Find where the given text appears and provide that cell's center as (X, Y) coordinate. 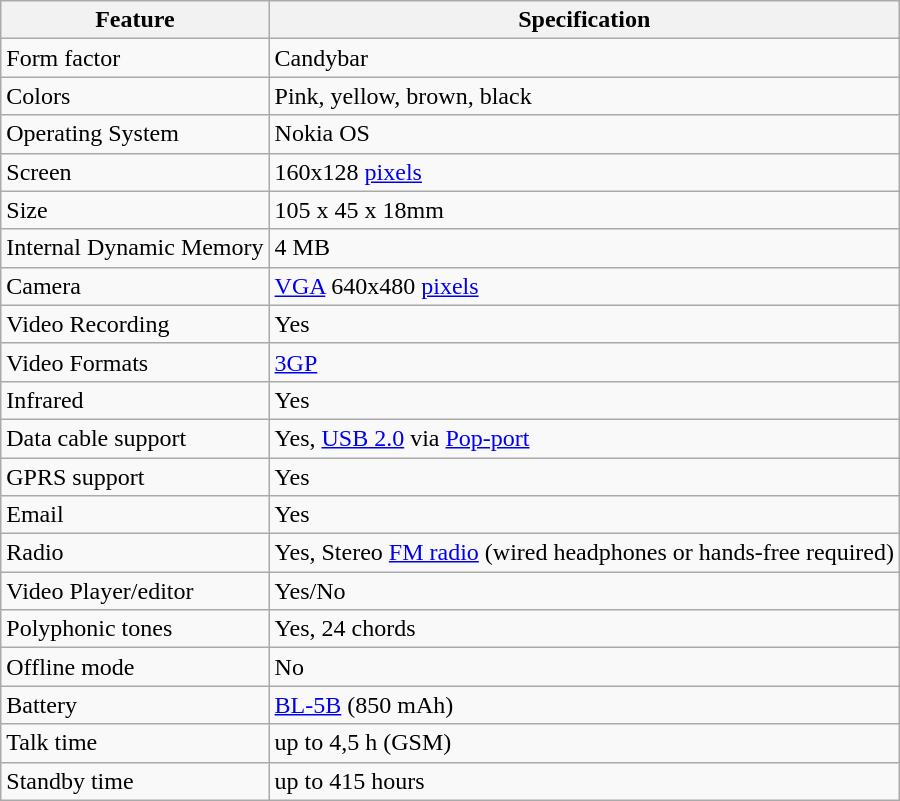
Nokia OS (584, 134)
up to 415 hours (584, 781)
Pink, yellow, brown, black (584, 96)
Video Formats (135, 362)
160x128 pixels (584, 172)
No (584, 667)
Colors (135, 96)
Yes, Stereo FM radio (wired headphones or hands-free required) (584, 553)
Polyphonic tones (135, 629)
105 x 45 x 18mm (584, 210)
Battery (135, 705)
Camera (135, 286)
Offline mode (135, 667)
Data cable support (135, 438)
Size (135, 210)
Feature (135, 20)
BL-5B (850 mAh) (584, 705)
Video Recording (135, 324)
Operating System (135, 134)
Yes/No (584, 591)
Form factor (135, 58)
Video Player/editor (135, 591)
Yes, USB 2.0 via Pop-port (584, 438)
Yes, 24 chords (584, 629)
GPRS support (135, 477)
4 MB (584, 248)
up to 4,5 h (GSM) (584, 743)
Candybar (584, 58)
Email (135, 515)
Specification (584, 20)
Radio (135, 553)
Infrared (135, 400)
Internal Dynamic Memory (135, 248)
3GP (584, 362)
Screen (135, 172)
Talk time (135, 743)
Standby time (135, 781)
VGA 640x480 pixels (584, 286)
